Scan for the cell matching the given text and deliver its (X, Y) coordinate at center. 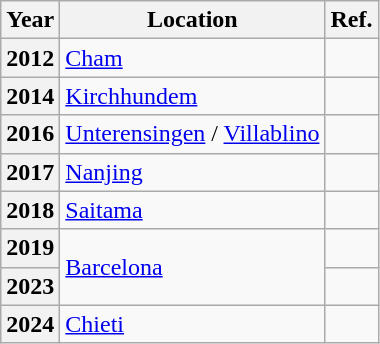
2019 (30, 248)
Nanjing (192, 172)
2023 (30, 286)
Cham (192, 58)
Kirchhundem (192, 96)
Barcelona (192, 267)
Saitama (192, 210)
Chieti (192, 324)
2024 (30, 324)
2012 (30, 58)
Year (30, 20)
2017 (30, 172)
2016 (30, 134)
2018 (30, 210)
Ref. (352, 20)
2014 (30, 96)
Unterensingen / Villablino (192, 134)
Location (192, 20)
